Capture the cell that displays the provided text and extract its [x, y] central coordinate. 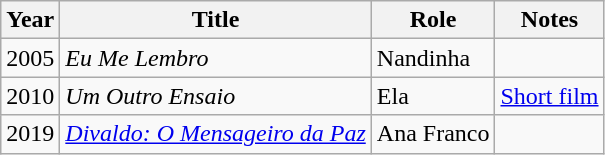
Title [216, 20]
2019 [30, 134]
Divaldo: O Mensageiro da Paz [216, 134]
Ela [433, 96]
Nandinha [433, 58]
2005 [30, 58]
Notes [550, 20]
Year [30, 20]
Short film [550, 96]
2010 [30, 96]
Role [433, 20]
Eu Me Lembro [216, 58]
Ana Franco [433, 134]
Um Outro Ensaio [216, 96]
